Search for the cell housing the specified text and yield its [x, y] center coordinate. 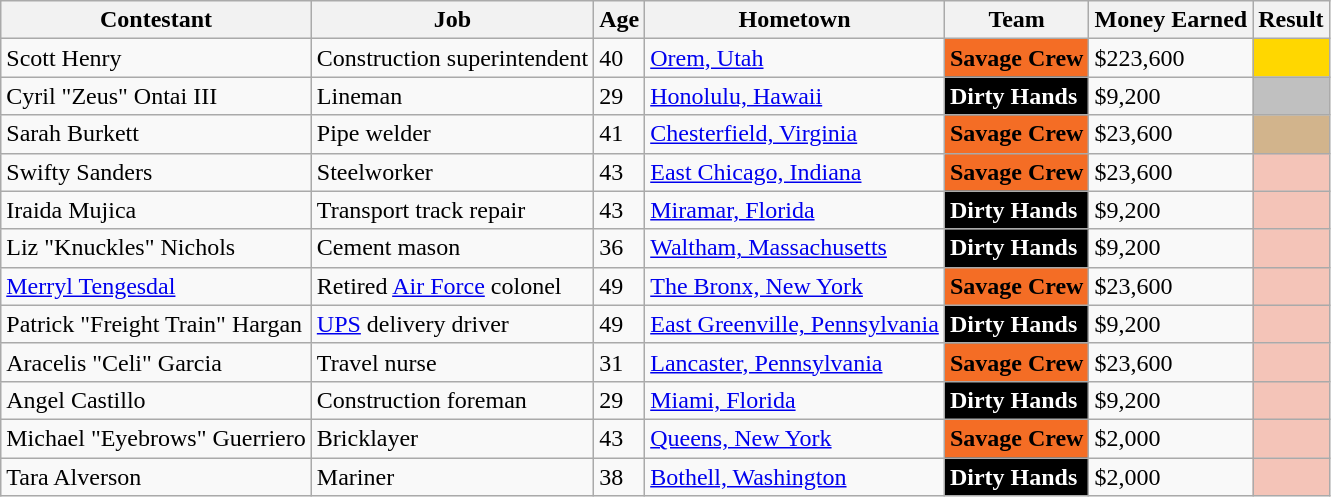
Queens, New York [795, 438]
Lancaster, Pennsylvania [795, 362]
Chesterfield, Virginia [795, 134]
Aracelis "Celi" Garcia [156, 362]
Money Earned [1171, 20]
38 [620, 477]
Bothell, Washington [795, 477]
40 [620, 58]
Travel nurse [452, 362]
Transport track repair [452, 210]
36 [620, 248]
31 [620, 362]
Angel Castillo [156, 400]
Cyril "Zeus" Ontai III [156, 96]
Hometown [795, 20]
Orem, Utah [795, 58]
Tara Alverson [156, 477]
Steelworker [452, 172]
Miramar, Florida [795, 210]
The Bronx, New York [795, 286]
Pipe welder [452, 134]
41 [620, 134]
Waltham, Massachusetts [795, 248]
Michael "Eyebrows" Guerriero [156, 438]
UPS delivery driver [452, 324]
Sarah Burkett [156, 134]
Mariner [452, 477]
Scott Henry [156, 58]
Iraida Mujica [156, 210]
Lineman [452, 96]
Contestant [156, 20]
Liz "Knuckles" Nichols [156, 248]
Construction foreman [452, 400]
Honolulu, Hawaii [795, 96]
Result [1291, 20]
East Greenville, Pennsylvania [795, 324]
Team [1016, 20]
Bricklayer [452, 438]
Patrick "Freight Train" Hargan [156, 324]
Cement mason [452, 248]
Merryl Tengesdal [156, 286]
Construction superintendent [452, 58]
$223,600 [1171, 58]
Job [452, 20]
East Chicago, Indiana [795, 172]
Swifty Sanders [156, 172]
Miami, Florida [795, 400]
Retired Air Force colonel [452, 286]
Age [620, 20]
